Return the (x, y) coordinate for the center point of the cell that contains the specified text.  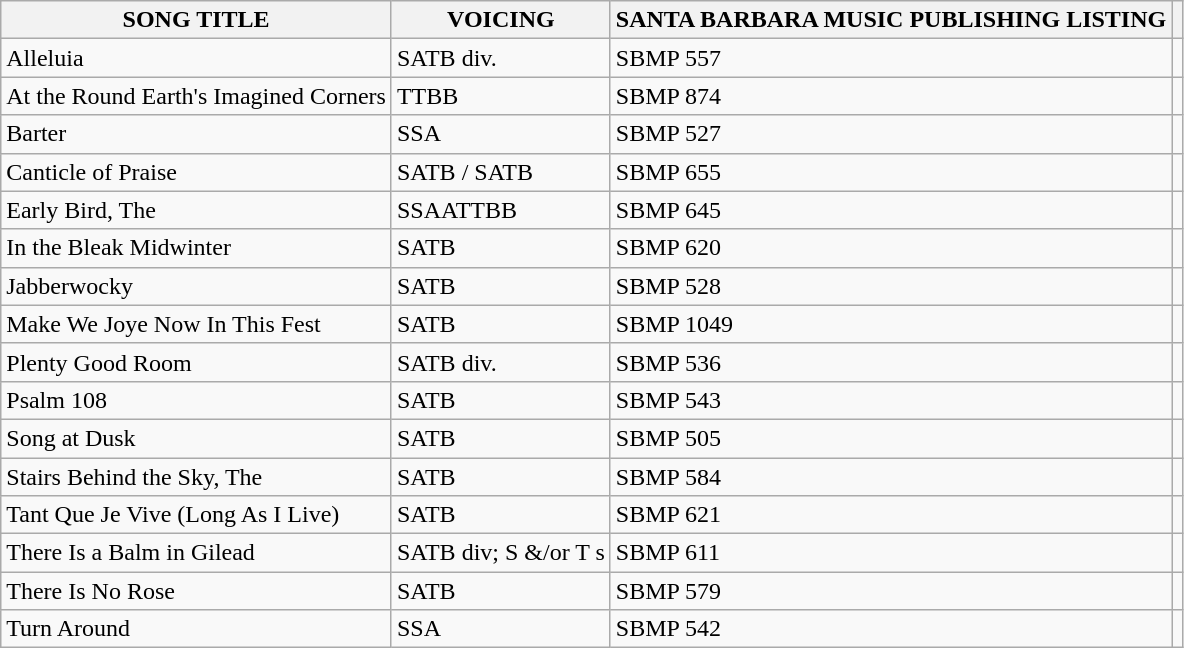
Jabberwocky (196, 286)
SBMP 611 (890, 553)
SBMP 505 (890, 438)
In the Bleak Midwinter (196, 248)
Alleluia (196, 58)
TTBB (500, 96)
Psalm 108 (196, 400)
SSAATTBB (500, 210)
Canticle of Praise (196, 172)
Turn Around (196, 629)
SBMP 655 (890, 172)
Early Bird, The (196, 210)
Make We Joye Now In This Fest (196, 324)
SBMP 536 (890, 362)
SBMP 543 (890, 400)
SBMP 527 (890, 134)
Stairs Behind the Sky, The (196, 477)
SBMP 528 (890, 286)
SBMP 1049 (890, 324)
SBMP 621 (890, 515)
Plenty Good Room (196, 362)
Barter (196, 134)
SATB / SATB (500, 172)
There Is No Rose (196, 591)
SBMP 557 (890, 58)
Tant Que Je Vive (Long As I Live) (196, 515)
SATB div; S &/or T s (500, 553)
VOICING (500, 20)
SONG TITLE (196, 20)
SBMP 584 (890, 477)
At the Round Earth's Imagined Corners (196, 96)
There Is a Balm in Gilead (196, 553)
SBMP 542 (890, 629)
SBMP 579 (890, 591)
SBMP 874 (890, 96)
SANTA BARBARA MUSIC PUBLISHING LISTING (890, 20)
Song at Dusk (196, 438)
SBMP 645 (890, 210)
SBMP 620 (890, 248)
